Determine the [x, y] coordinate at the center of the cell enclosing the given text.  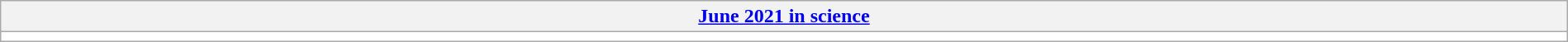
June 2021 in science [784, 16]
